Return [x, y] of the center of cell containing provided text 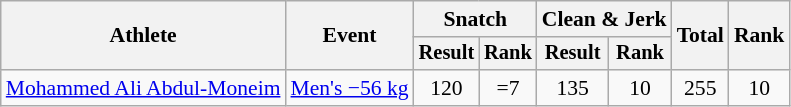
Clean & Jerk [604, 19]
120 [447, 88]
Snatch [476, 19]
Athlete [144, 36]
Men's −56 kg [349, 88]
Total [700, 36]
Event [349, 36]
=7 [508, 88]
255 [700, 88]
Mohammed Ali Abdul-Moneim [144, 88]
135 [573, 88]
